Output the [x, y] coordinate of the center of the cell containing the given text.  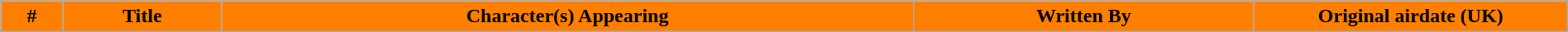
Character(s) Appearing [567, 16]
Original airdate (UK) [1411, 16]
Title [142, 16]
Written By [1083, 16]
# [31, 16]
